Return [x, y] of the center of cell containing provided text 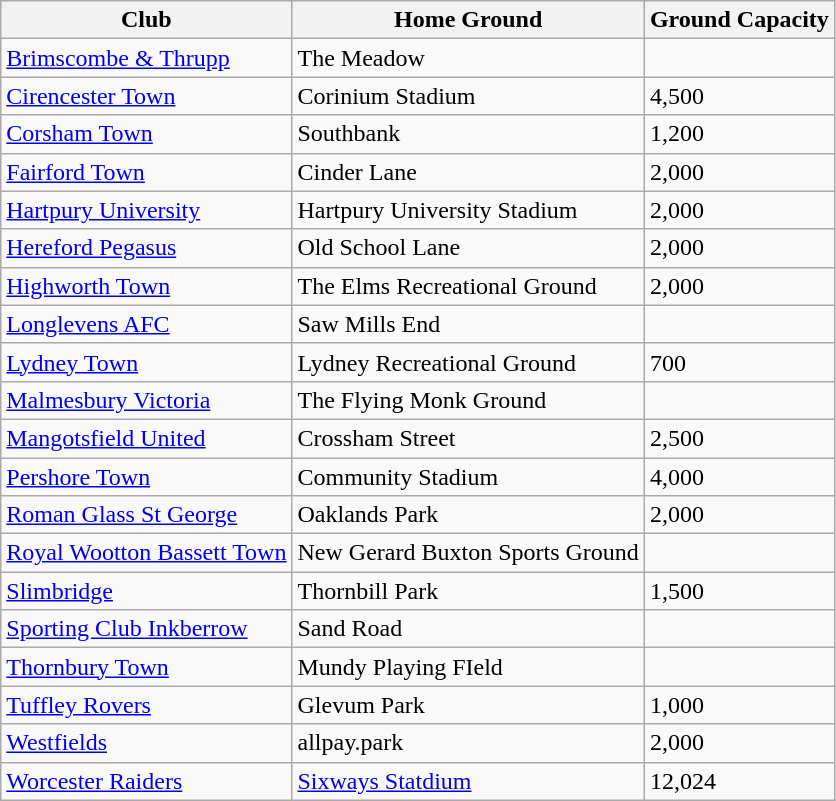
Malmesbury Victoria [146, 400]
Slimbridge [146, 591]
Pershore Town [146, 477]
12,024 [739, 781]
Mangotsfield United [146, 438]
Westfields [146, 743]
Corsham Town [146, 134]
Tuffley Rovers [146, 705]
Home Ground [468, 20]
Roman Glass St George [146, 515]
New Gerard Buxton Sports Ground [468, 553]
Fairford Town [146, 172]
Ground Capacity [739, 20]
1,200 [739, 134]
Sand Road [468, 629]
Lydney Town [146, 362]
Hereford Pegasus [146, 248]
Lydney Recreational Ground [468, 362]
Community Stadium [468, 477]
Highworth Town [146, 286]
Old School Lane [468, 248]
Crossham Street [468, 438]
Thornbill Park [468, 591]
The Elms Recreational Ground [468, 286]
4,000 [739, 477]
Southbank [468, 134]
Worcester Raiders [146, 781]
Oaklands Park [468, 515]
Sixways Statdium [468, 781]
Club [146, 20]
The Flying Monk Ground [468, 400]
Corinium Stadium [468, 96]
Hartpury University [146, 210]
1,000 [739, 705]
Mundy Playing FIeld [468, 667]
700 [739, 362]
allpay.park [468, 743]
Cirencester Town [146, 96]
4,500 [739, 96]
The Meadow [468, 58]
1,500 [739, 591]
Royal Wootton Bassett Town [146, 553]
Thornbury Town [146, 667]
Saw Mills End [468, 324]
Brimscombe & Thrupp [146, 58]
2,500 [739, 438]
Sporting Club Inkberrow [146, 629]
Hartpury University Stadium [468, 210]
Glevum Park [468, 705]
Cinder Lane [468, 172]
Longlevens AFC [146, 324]
